From the cell containing the given text, extract its center point as [X, Y] coordinate. 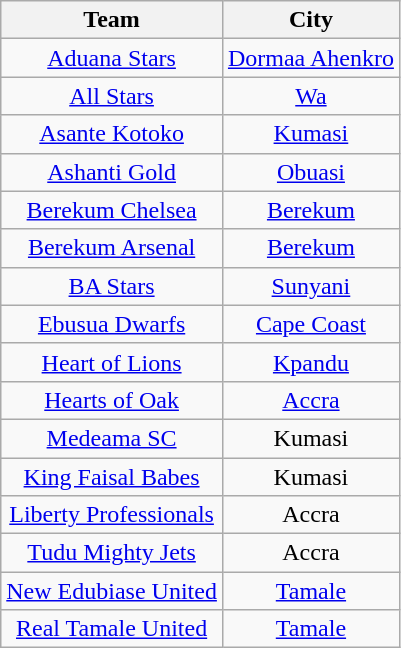
BA Stars [112, 286]
Team [112, 20]
King Faisal Babes [112, 477]
Liberty Professionals [112, 515]
Berekum Chelsea [112, 210]
Tudu Mighty Jets [112, 553]
Heart of Lions [112, 362]
Kpandu [310, 362]
Dormaa Ahenkro [310, 58]
Berekum Arsenal [112, 248]
Real Tamale United [112, 629]
Sunyani [310, 286]
City [310, 20]
Aduana Stars [112, 58]
Cape Coast [310, 324]
Ebusua Dwarfs [112, 324]
Obuasi [310, 172]
Medeama SC [112, 438]
New Edubiase United [112, 591]
Hearts of Oak [112, 400]
Asante Kotoko [112, 134]
All Stars [112, 96]
Ashanti Gold [112, 172]
Wa [310, 96]
